Provide the [X, Y] coordinate of the cell's center where the given text is located.  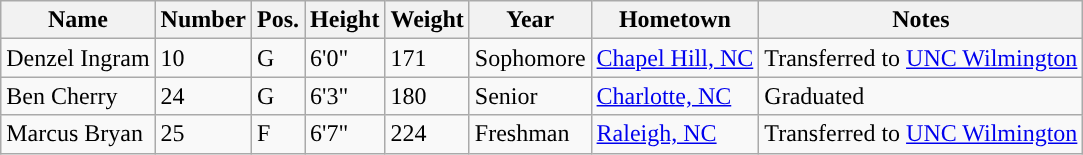
24 [203, 96]
F [278, 134]
Denzel Ingram [78, 58]
6'0" [345, 58]
Weight [427, 20]
Pos. [278, 20]
Charlotte, NC [675, 96]
180 [427, 96]
Marcus Bryan [78, 134]
Notes [921, 20]
Sophomore [530, 58]
Year [530, 20]
25 [203, 134]
Chapel Hill, NC [675, 58]
10 [203, 58]
Senior [530, 96]
Hometown [675, 20]
224 [427, 134]
Name [78, 20]
Number [203, 20]
Graduated [921, 96]
Ben Cherry [78, 96]
Freshman [530, 134]
Height [345, 20]
6'7" [345, 134]
6'3" [345, 96]
Raleigh, NC [675, 134]
171 [427, 58]
